Return (X, Y) of the center of cell containing provided text 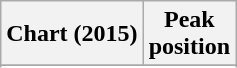
Chart (2015) (72, 34)
Peakposition (189, 34)
